Detect which cell encompasses the target text, then output its (x, y) center coordinate. 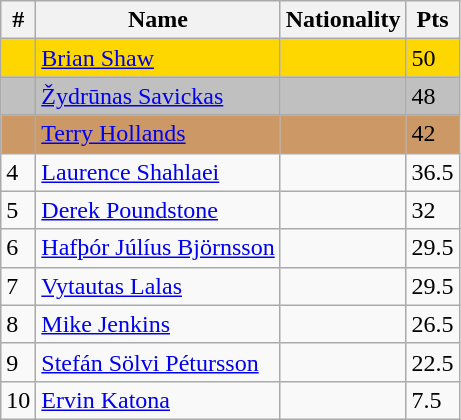
Hafþór Júlíus Björnsson (158, 248)
36.5 (432, 172)
Terry Hollands (158, 134)
32 (432, 210)
Žydrūnas Savickas (158, 96)
5 (18, 210)
26.5 (432, 324)
# (18, 20)
Stefán Sölvi Pétursson (158, 362)
Vytautas Lalas (158, 286)
7 (18, 286)
50 (432, 58)
Pts (432, 20)
Name (158, 20)
Laurence Shahlaei (158, 172)
Nationality (343, 20)
Mike Jenkins (158, 324)
6 (18, 248)
48 (432, 96)
22.5 (432, 362)
42 (432, 134)
10 (18, 400)
9 (18, 362)
4 (18, 172)
Brian Shaw (158, 58)
Ervin Katona (158, 400)
8 (18, 324)
7.5 (432, 400)
Derek Poundstone (158, 210)
